Determine the [X, Y] coordinate at the center of the cell enclosing the given text.  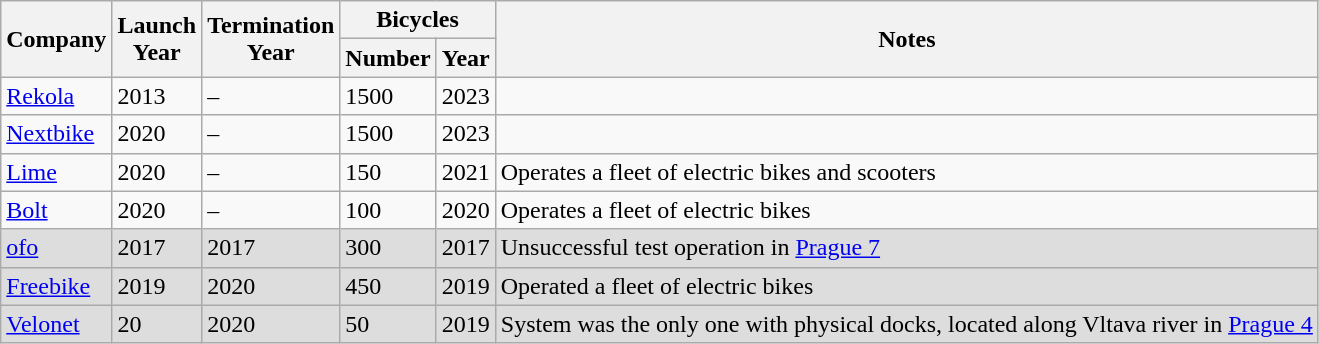
Operates a fleet of electric bikes and scooters [906, 172]
ofo [56, 248]
2021 [466, 172]
150 [388, 172]
LaunchYear [157, 39]
450 [388, 286]
50 [388, 324]
System was the only one with physical docks, located along Vltava river in Prague 4 [906, 324]
Unsuccessful test operation in Prague 7 [906, 248]
Number [388, 58]
Lime [56, 172]
Operates a fleet of electric bikes [906, 210]
2013 [157, 96]
Company [56, 39]
Year [466, 58]
Rekola [56, 96]
300 [388, 248]
Velonet [56, 324]
Bicycles [418, 20]
20 [157, 324]
Bolt [56, 210]
100 [388, 210]
Operated a fleet of electric bikes [906, 286]
Notes [906, 39]
TerminationYear [271, 39]
Freebike [56, 286]
Nextbike [56, 134]
